Find where the given text appears and provide that cell's center as [X, Y] coordinate. 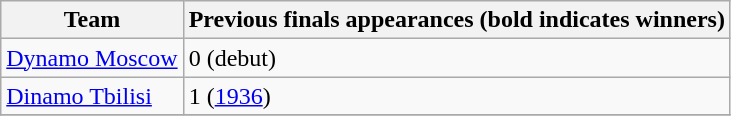
0 (debut) [456, 58]
Team [92, 20]
Dynamo Moscow [92, 58]
Previous finals appearances (bold indicates winners) [456, 20]
Dinamo Tbilisi [92, 96]
1 (1936) [456, 96]
